Extract the [x, y] coordinate from the center of the cell holding the provided text.  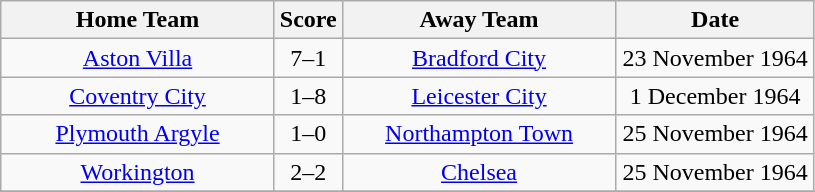
Date [716, 20]
2–2 [308, 172]
23 November 1964 [716, 58]
Home Team [138, 20]
Chelsea [479, 172]
Leicester City [479, 96]
1 December 1964 [716, 96]
Score [308, 20]
7–1 [308, 58]
Workington [138, 172]
Aston Villa [138, 58]
1–8 [308, 96]
Bradford City [479, 58]
Plymouth Argyle [138, 134]
Coventry City [138, 96]
Away Team [479, 20]
1–0 [308, 134]
Northampton Town [479, 134]
